Pinpoint the cell where the given text exists, returning its (X, Y) midpoint coordinate. 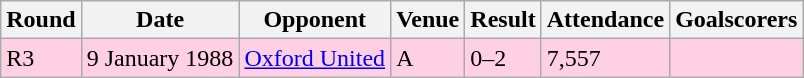
Result (503, 20)
Round (41, 20)
R3 (41, 58)
Date (160, 20)
7,557 (605, 58)
Attendance (605, 20)
A (428, 58)
Oxford United (315, 58)
Goalscorers (736, 20)
Venue (428, 20)
Opponent (315, 20)
0–2 (503, 58)
9 January 1988 (160, 58)
